Extract the [x, y] coordinate from the center of the cell holding the provided text.  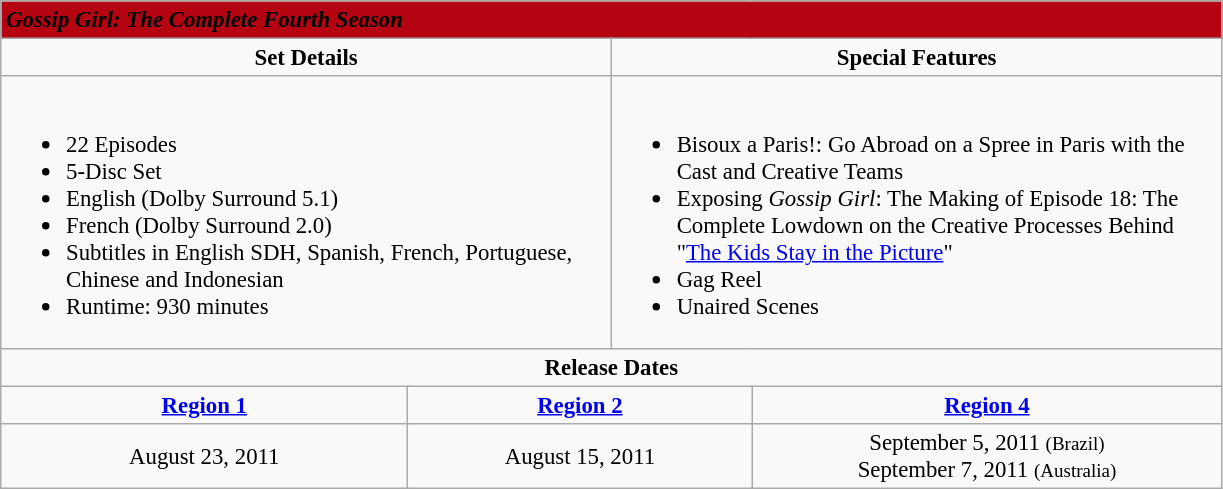
September 5, 2011 (Brazil)September 7, 2011 (Australia) [987, 456]
Release Dates [612, 367]
August 15, 2011 [580, 456]
Set Details [306, 58]
Region 4 [987, 405]
Gossip Girl: The Complete Fourth Season [612, 20]
Region 1 [204, 405]
August 23, 2011 [204, 456]
Special Features [916, 58]
Region 2 [580, 405]
